Scan for the cell matching the given text and deliver its [x, y] coordinate at center. 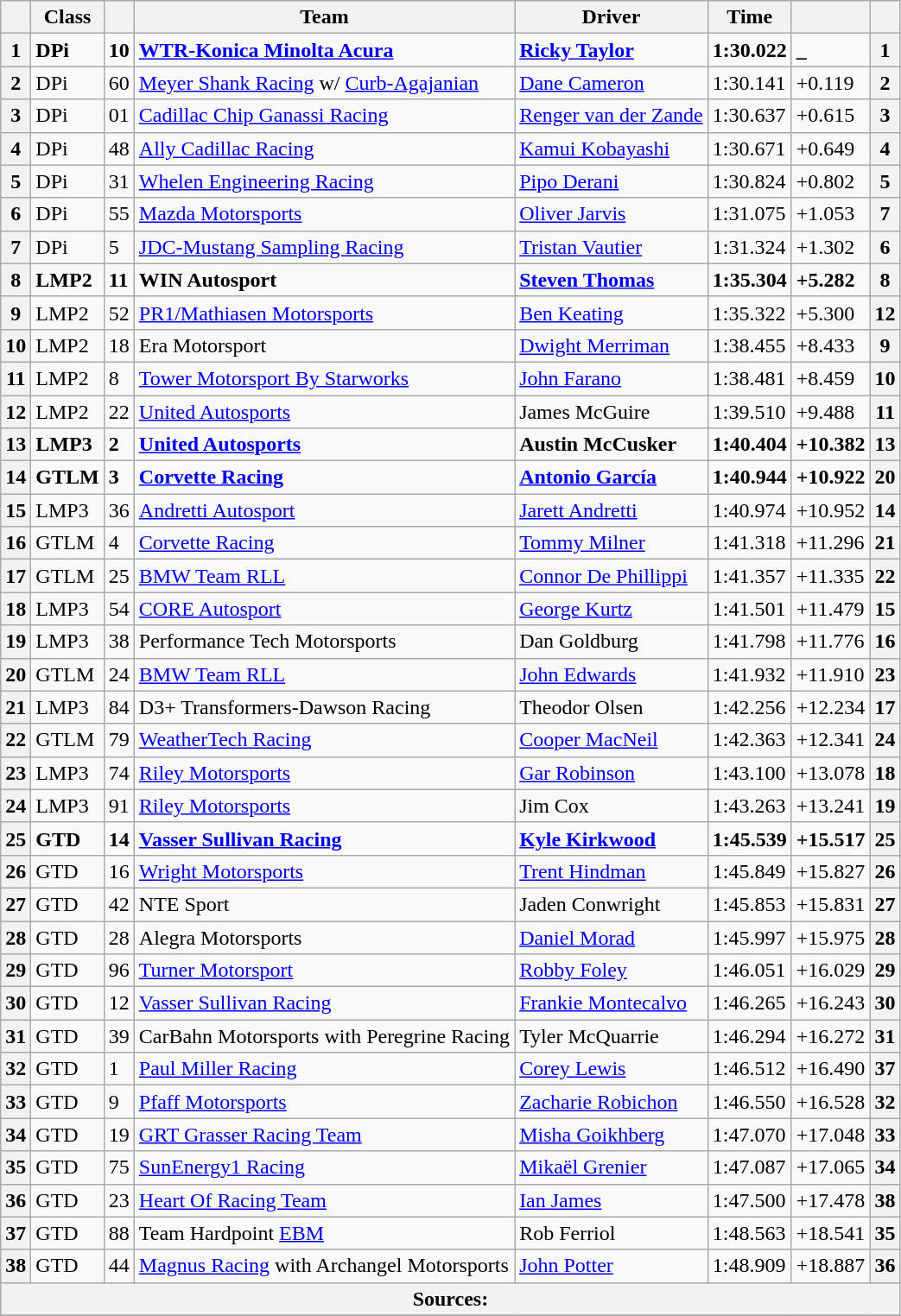
1:40.944 [750, 478]
Dwight Merriman [612, 345]
John Edwards [612, 674]
Driver [612, 17]
1:47.087 [750, 1167]
+1.053 [831, 214]
1:38.455 [750, 345]
+17.478 [831, 1200]
+16.490 [831, 1069]
1:45.997 [750, 937]
CarBahn Motorsports with Peregrine Racing [324, 1036]
91 [119, 806]
D3+ Transformers-Dawson Racing [324, 707]
Zacharie Robichon [612, 1102]
+8.433 [831, 345]
_ [831, 50]
74 [119, 773]
SunEnergy1 Racing [324, 1167]
Andretti Autosport [324, 510]
Mikaël Grenier [612, 1167]
Connor De Phillippi [612, 576]
1:40.404 [750, 445]
1:46.550 [750, 1102]
+15.975 [831, 937]
1:42.256 [750, 707]
Whelen Engineering Racing [324, 181]
48 [119, 149]
Ally Cadillac Racing [324, 149]
1:39.510 [750, 412]
+16.243 [831, 1003]
Steven Thomas [612, 280]
55 [119, 214]
WTR-Konica Minolta Acura [324, 50]
+0.615 [831, 116]
Jaden Conwright [612, 904]
Kamui Kobayashi [612, 149]
1:45.853 [750, 904]
1:41.798 [750, 642]
+12.234 [831, 707]
+16.272 [831, 1036]
Performance Tech Motorsports [324, 642]
54 [119, 609]
Daniel Morad [612, 937]
Class [67, 17]
+16.528 [831, 1102]
George Kurtz [612, 609]
+0.802 [831, 181]
Tristan Vautier [612, 247]
1:46.512 [750, 1069]
+18.541 [831, 1233]
1:31.324 [750, 247]
+10.952 [831, 510]
1:41.318 [750, 543]
Tyler McQuarrie [612, 1036]
1:42.363 [750, 740]
+11.335 [831, 576]
Sources: [451, 1299]
Ben Keating [612, 313]
John Farano [612, 378]
+18.887 [831, 1266]
1:41.932 [750, 674]
1:48.909 [750, 1266]
Misha Goikhberg [612, 1135]
Paul Miller Racing [324, 1069]
+11.479 [831, 609]
Alegra Motorsports [324, 937]
1:45.539 [750, 838]
Frankie Montecalvo [612, 1003]
+5.282 [831, 280]
96 [119, 971]
Kyle Kirkwood [612, 838]
JDC-Mustang Sampling Racing [324, 247]
Magnus Racing with Archangel Motorsports [324, 1266]
1:43.263 [750, 806]
88 [119, 1233]
+11.296 [831, 543]
Time [750, 17]
Wright Motorsports [324, 871]
1:30.637 [750, 116]
1:35.304 [750, 280]
Jarett Andretti [612, 510]
Ian James [612, 1200]
1:46.294 [750, 1036]
Robby Foley [612, 971]
52 [119, 313]
Meyer Shank Racing w/ Curb-Agajanian [324, 83]
42 [119, 904]
Corey Lewis [612, 1069]
44 [119, 1266]
James McGuire [612, 412]
Era Motorsport [324, 345]
GRT Grasser Racing Team [324, 1135]
Cooper MacNeil [612, 740]
1:41.357 [750, 576]
Rob Ferriol [612, 1233]
+0.649 [831, 149]
1:43.100 [750, 773]
1:40.974 [750, 510]
Renger van der Zande [612, 116]
+1.302 [831, 247]
1:31.075 [750, 214]
+9.488 [831, 412]
Dane Cameron [612, 83]
+13.078 [831, 773]
1:46.265 [750, 1003]
WeatherTech Racing [324, 740]
1:47.070 [750, 1135]
1:48.563 [750, 1233]
CORE Autosport [324, 609]
Dan Goldburg [612, 642]
39 [119, 1036]
+15.827 [831, 871]
60 [119, 83]
1:45.849 [750, 871]
+10.382 [831, 445]
+11.776 [831, 642]
01 [119, 116]
84 [119, 707]
NTE Sport [324, 904]
1:47.500 [750, 1200]
75 [119, 1167]
Jim Cox [612, 806]
1:46.051 [750, 971]
Turner Motorsport [324, 971]
+13.241 [831, 806]
1:30.824 [750, 181]
John Potter [612, 1266]
Pipo Derani [612, 181]
+5.300 [831, 313]
Pfaff Motorsports [324, 1102]
PR1/Mathiasen Motorsports [324, 313]
WIN Autosport [324, 280]
Theodor Olsen [612, 707]
+12.341 [831, 740]
Mazda Motorsports [324, 214]
Antonio García [612, 478]
+11.910 [831, 674]
+10.922 [831, 478]
+15.831 [831, 904]
1:41.501 [750, 609]
1:38.481 [750, 378]
Austin McCusker [612, 445]
Cadillac Chip Ganassi Racing [324, 116]
Team Hardpoint EBM [324, 1233]
Team [324, 17]
1:35.322 [750, 313]
+15.517 [831, 838]
Tower Motorsport By Starworks [324, 378]
+0.119 [831, 83]
+17.048 [831, 1135]
Heart Of Racing Team [324, 1200]
Gar Robinson [612, 773]
79 [119, 740]
Trent Hindman [612, 871]
+8.459 [831, 378]
Oliver Jarvis [612, 214]
1:30.671 [750, 149]
+17.065 [831, 1167]
+16.029 [831, 971]
1:30.022 [750, 50]
Ricky Taylor [612, 50]
1:30.141 [750, 83]
Tommy Milner [612, 543]
